Locate the cell with the specified text and output its [X, Y] center coordinate. 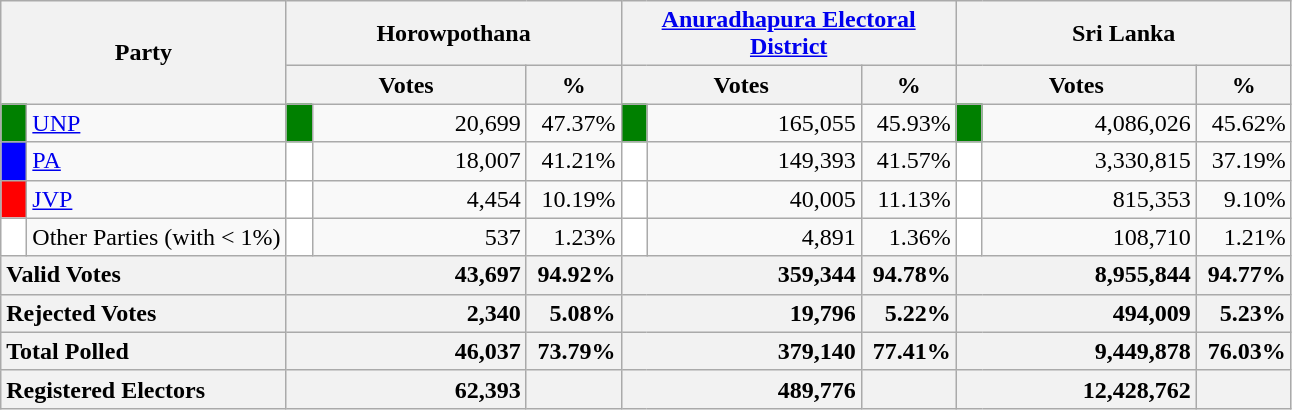
43,697 [406, 275]
5.23% [1244, 313]
Other Parties (with < 1%) [156, 237]
3,330,815 [1089, 161]
4,454 [419, 199]
9,449,878 [1076, 351]
4,891 [754, 237]
Anuradhapura Electoral District [788, 34]
47.37% [574, 123]
45.93% [908, 123]
494,009 [1076, 313]
5.22% [908, 313]
379,140 [741, 351]
537 [419, 237]
Rejected Votes [144, 313]
1.21% [1244, 237]
62,393 [406, 389]
9.10% [1244, 199]
8,955,844 [1076, 275]
1.23% [574, 237]
18,007 [419, 161]
JVP [156, 199]
19,796 [741, 313]
Sri Lanka [1124, 34]
489,776 [741, 389]
94.78% [908, 275]
165,055 [754, 123]
46,037 [406, 351]
PA [156, 161]
108,710 [1089, 237]
Registered Electors [144, 389]
Party [144, 52]
4,086,026 [1089, 123]
10.19% [574, 199]
2,340 [406, 313]
45.62% [1244, 123]
20,699 [419, 123]
Horowpothana [454, 34]
12,428,762 [1076, 389]
41.57% [908, 161]
359,344 [741, 275]
5.08% [574, 313]
1.36% [908, 237]
37.19% [1244, 161]
94.77% [1244, 275]
Total Polled [144, 351]
40,005 [754, 199]
76.03% [1244, 351]
Valid Votes [144, 275]
815,353 [1089, 199]
UNP [156, 123]
73.79% [574, 351]
41.21% [574, 161]
77.41% [908, 351]
149,393 [754, 161]
11.13% [908, 199]
94.92% [574, 275]
